Find where the given text appears and provide that cell's center as [X, Y] coordinate. 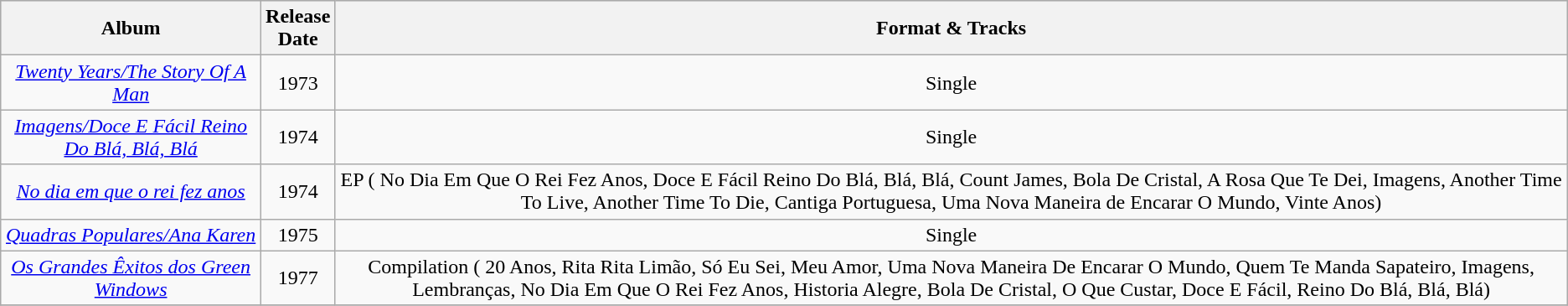
Album [131, 29]
Twenty Years/The Story Of A Man [131, 82]
Format & Tracks [952, 29]
1973 [298, 82]
1977 [298, 278]
Quadras Populares/Ana Karen [131, 235]
Imagens/Doce E Fácil Reino Do Blá, Blá, Blá [131, 137]
ReleaseDate [298, 29]
1975 [298, 235]
Os Grandes Êxitos dos Green Windows [131, 278]
No dia em que o rei fez anos [131, 191]
